Return the [x, y] coordinate for the center point of the cell that contains the specified text.  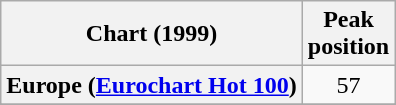
Peakposition [348, 34]
Chart (1999) [152, 34]
57 [348, 85]
Europe (Eurochart Hot 100) [152, 85]
